Detect which cell encompasses the target text, then output its (x, y) center coordinate. 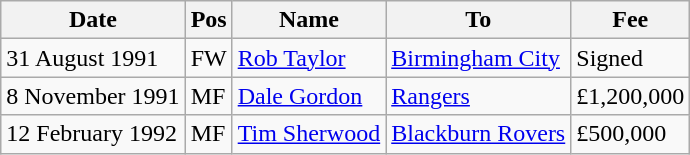
Tim Sherwood (309, 134)
£1,200,000 (630, 96)
8 November 1991 (93, 96)
Rob Taylor (309, 58)
12 February 1992 (93, 134)
FW (208, 58)
To (478, 20)
31 August 1991 (93, 58)
Rangers (478, 96)
Birmingham City (478, 58)
£500,000 (630, 134)
Name (309, 20)
Signed (630, 58)
Pos (208, 20)
Fee (630, 20)
Dale Gordon (309, 96)
Blackburn Rovers (478, 134)
Date (93, 20)
